Return the [X, Y] coordinate for the center point of the cell that contains the specified text.  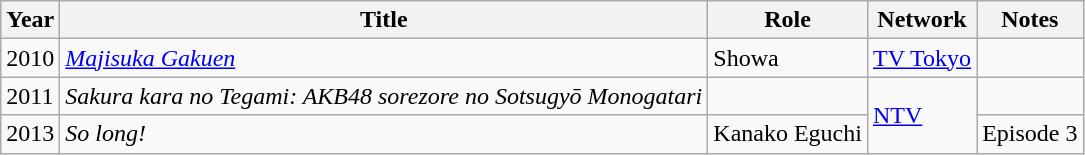
Title [384, 20]
Showa [788, 58]
Notes [1030, 20]
2010 [30, 58]
2013 [30, 134]
2011 [30, 96]
Majisuka Gakuen [384, 58]
Year [30, 20]
Kanako Eguchi [788, 134]
NTV [922, 115]
Role [788, 20]
Episode 3 [1030, 134]
TV Tokyo [922, 58]
Sakura kara no Tegami: AKB48 sorezore no Sotsugyō Monogatari [384, 96]
Network [922, 20]
So long! [384, 134]
